Return (X, Y) of the center of cell containing provided text 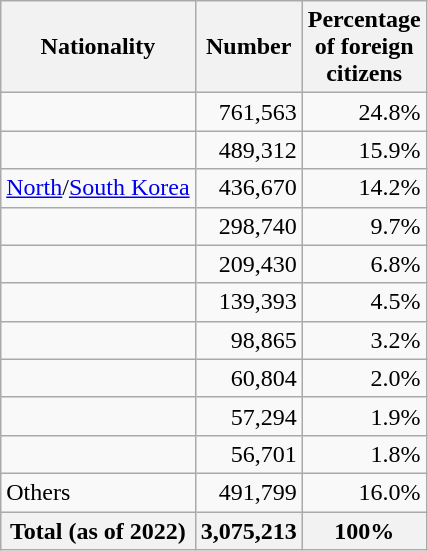
1.9% (364, 416)
3.2% (364, 340)
57,294 (248, 416)
100% (364, 531)
Others (98, 492)
489,312 (248, 150)
Total (as of 2022) (98, 531)
491,799 (248, 492)
Number (248, 47)
16.0% (364, 492)
761,563 (248, 112)
14.2% (364, 188)
1.8% (364, 454)
North/South Korea (98, 188)
2.0% (364, 378)
15.9% (364, 150)
436,670 (248, 188)
56,701 (248, 454)
298,740 (248, 226)
Nationality (98, 47)
6.8% (364, 264)
24.8% (364, 112)
Percentageof foreigncitizens (364, 47)
4.5% (364, 302)
60,804 (248, 378)
3,075,213 (248, 531)
139,393 (248, 302)
9.7% (364, 226)
209,430 (248, 264)
98,865 (248, 340)
